Locate the cell with the specified text and output its [x, y] center coordinate. 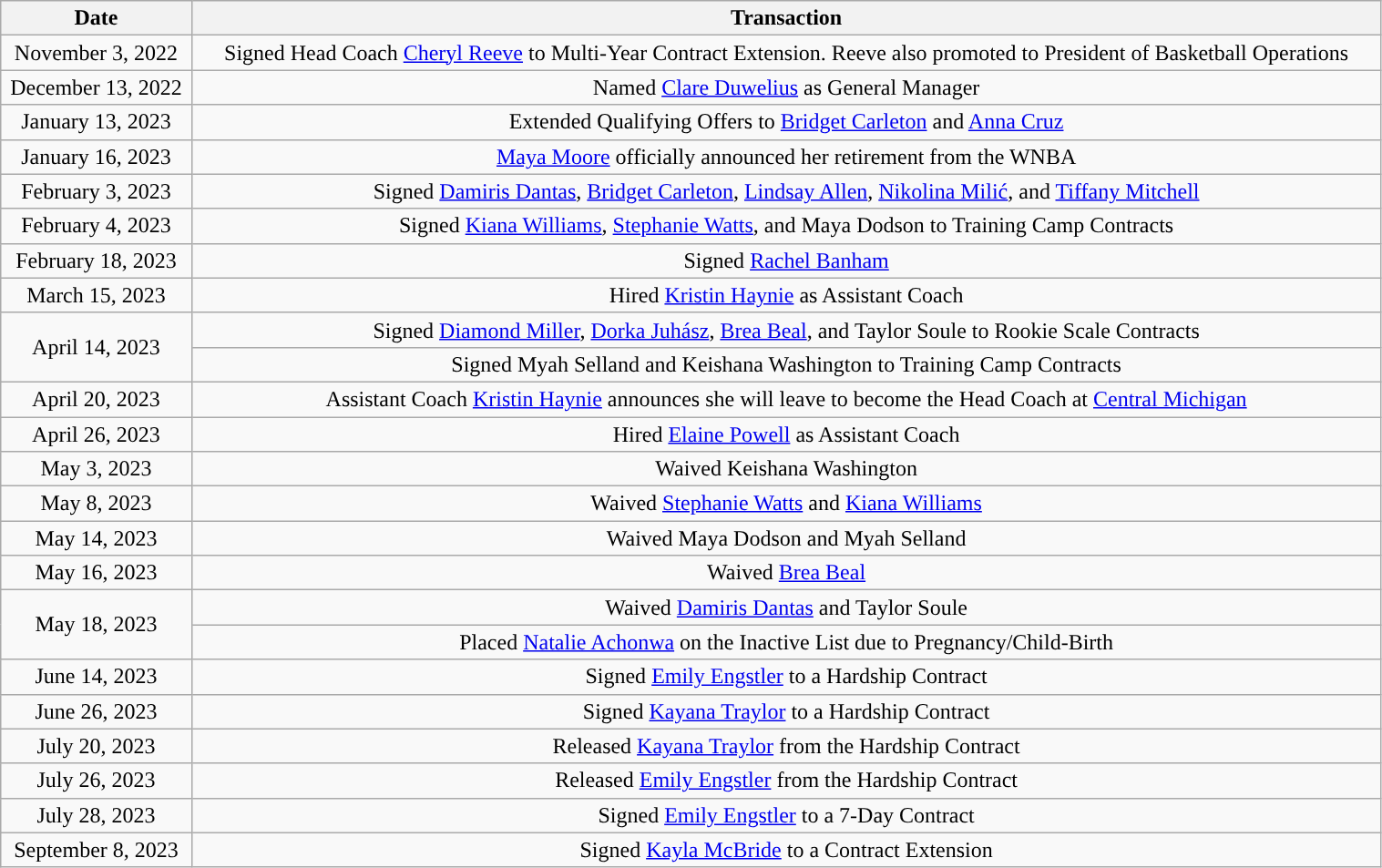
Signed Kayana Traylor to a Hardship Contract [786, 711]
April 20, 2023 [97, 399]
Signed Diamond Miller, Dorka Juhász, Brea Beal, and Taylor Soule to Rookie Scale Contracts [786, 330]
Assistant Coach Kristin Haynie announces she will leave to become the Head Coach at Central Michigan [786, 399]
September 8, 2023 [97, 850]
March 15, 2023 [97, 295]
Signed Kayla McBride to a Contract Extension [786, 850]
Signed Emily Engstler to a 7-Day Contract [786, 815]
January 13, 2023 [97, 122]
Signed Rachel Banham [786, 260]
February 4, 2023 [97, 226]
Maya Moore officially announced her retirement from the WNBA [786, 157]
Signed Damiris Dantas, Bridget Carleton, Lindsay Allen, Nikolina Milić, and Tiffany Mitchell [786, 191]
November 3, 2022 [97, 53]
Signed Head Coach Cheryl Reeve to Multi-Year Contract Extension. Reeve also promoted to President of Basketball Operations [786, 53]
Hired Kristin Haynie as Assistant Coach [786, 295]
Signed Emily Engstler to a Hardship Contract [786, 677]
Released Emily Engstler from the Hardship Contract [786, 781]
April 14, 2023 [97, 347]
December 13, 2022 [97, 87]
January 16, 2023 [97, 157]
April 26, 2023 [97, 434]
Signed Kiana Williams, Stephanie Watts, and Maya Dodson to Training Camp Contracts [786, 226]
Signed Myah Selland and Keishana Washington to Training Camp Contracts [786, 364]
Extended Qualifying Offers to Bridget Carleton and Anna Cruz [786, 122]
Waived Brea Beal [786, 573]
February 3, 2023 [97, 191]
July 20, 2023 [97, 746]
July 26, 2023 [97, 781]
June 26, 2023 [97, 711]
Transaction [786, 18]
May 14, 2023 [97, 538]
Placed Natalie Achonwa on the Inactive List due to Pregnancy/Child-Birth [786, 642]
May 8, 2023 [97, 504]
May 18, 2023 [97, 625]
Waived Damiris Dantas and Taylor Soule [786, 608]
Named Clare Duwelius as General Manager [786, 87]
Waived Keishana Washington [786, 469]
Date [97, 18]
July 28, 2023 [97, 815]
Hired Elaine Powell as Assistant Coach [786, 434]
Released Kayana Traylor from the Hardship Contract [786, 746]
May 16, 2023 [97, 573]
February 18, 2023 [97, 260]
Waived Stephanie Watts and Kiana Williams [786, 504]
June 14, 2023 [97, 677]
May 3, 2023 [97, 469]
Waived Maya Dodson and Myah Selland [786, 538]
